Identify which cell holds the provided text, then report its [X, Y] central coordinate. 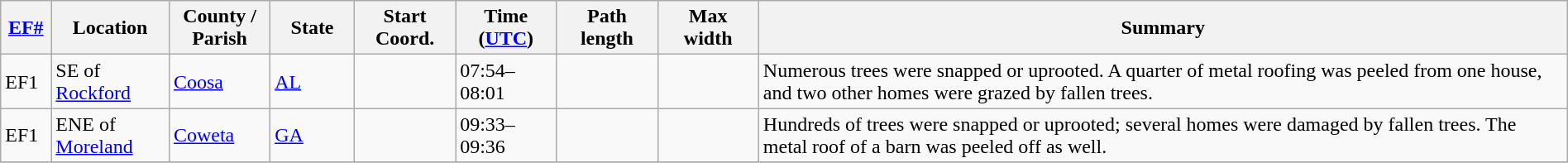
Start Coord. [404, 28]
Path length [607, 28]
Time (UTC) [506, 28]
AL [313, 81]
Coweta [219, 136]
SE of Rockford [111, 81]
Max width [708, 28]
State [313, 28]
07:54–08:01 [506, 81]
EF# [26, 28]
ENE of Moreland [111, 136]
Coosa [219, 81]
Hundreds of trees were snapped or uprooted; several homes were damaged by fallen trees. The metal roof of a barn was peeled off as well. [1163, 136]
09:33–09:36 [506, 136]
Summary [1163, 28]
Location [111, 28]
County / Parish [219, 28]
GA [313, 136]
Numerous trees were snapped or uprooted. A quarter of metal roofing was peeled from one house, and two other homes were grazed by fallen trees. [1163, 81]
